Provide the [X, Y] coordinate of the cell's center where the given text is located.  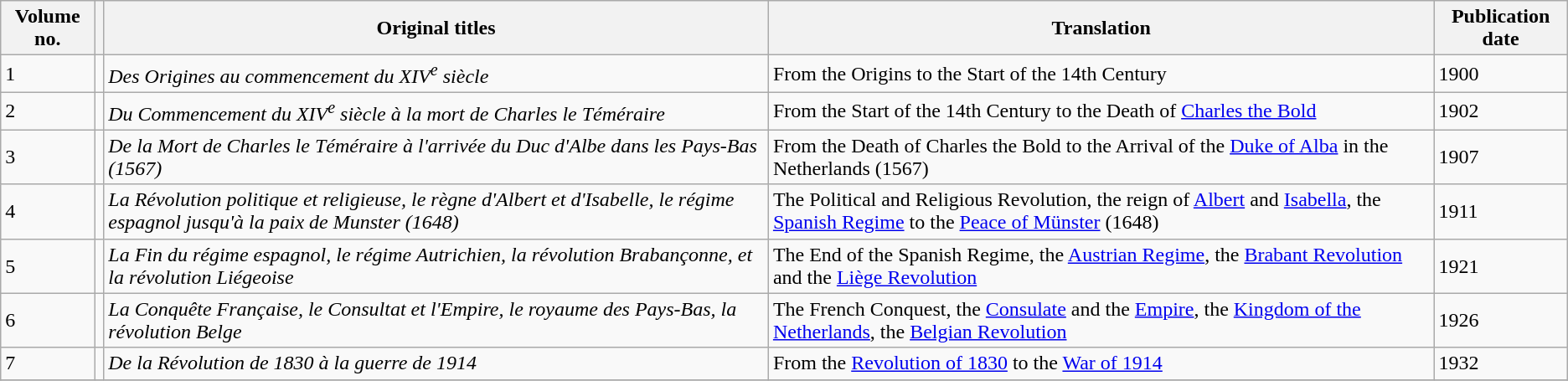
Des Origines au commencement du XIVe siècle [436, 74]
The French Conquest, the Consulate and the Empire, the Kingdom of the Netherlands, the Belgian Revolution [1101, 320]
Volume no. [48, 28]
1902 [1501, 111]
1932 [1501, 363]
4 [48, 211]
Translation [1101, 28]
La Conquête Française, le Consultat et l'Empire, le royaume des Pays-Bas, la révolution Belge [436, 320]
De la Révolution de 1830 à la guerre de 1914 [436, 363]
Du Commencement du XIVe siècle à la mort de Charles le Téméraire [436, 111]
7 [48, 363]
Original titles [436, 28]
5 [48, 266]
The End of the Spanish Regime, the Austrian Regime, the Brabant Revolution and the Liège Revolution [1101, 266]
From the Death of Charles the Bold to the Arrival of the Duke of Alba in the Netherlands (1567) [1101, 157]
6 [48, 320]
The Political and Religious Revolution, the reign of Albert and Isabella, the Spanish Regime to the Peace of Münster (1648) [1101, 211]
From the Revolution of 1830 to the War of 1914 [1101, 363]
1926 [1501, 320]
1911 [1501, 211]
Publication date [1501, 28]
La Révolution politique et religieuse, le règne d'Albert et d'Isabelle, le régime espagnol jusqu'à la paix de Munster (1648) [436, 211]
3 [48, 157]
From the Origins to the Start of the 14th Century [1101, 74]
1907 [1501, 157]
1 [48, 74]
1921 [1501, 266]
2 [48, 111]
From the Start of the 14th Century to the Death of Charles the Bold [1101, 111]
La Fin du régime espagnol, le régime Autrichien, la révolution Brabançonne, et la révolution Liégeoise [436, 266]
De la Mort de Charles le Téméraire à l'arrivée du Duc d'Albe dans les Pays-Bas (1567) [436, 157]
1900 [1501, 74]
